Scan for the cell matching the given text and deliver its (x, y) coordinate at center. 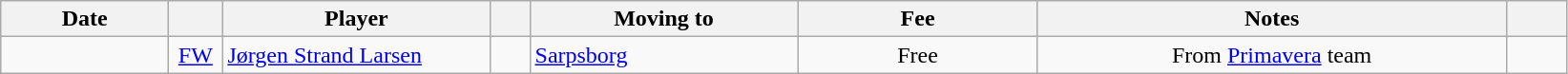
Free (918, 55)
Fee (918, 19)
FW (196, 55)
Moving to (664, 19)
Notes (1271, 19)
Date (85, 19)
Jørgen Strand Larsen (357, 55)
Sarpsborg (664, 55)
From Primavera team (1271, 55)
Player (357, 19)
